Scan for the cell matching the given text and deliver its (x, y) coordinate at center. 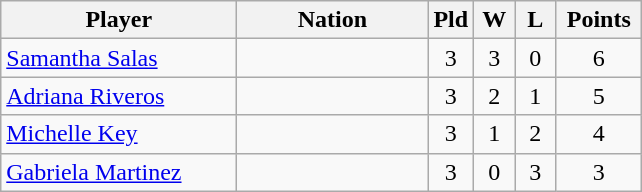
Michelle Key (119, 134)
Gabriela Martinez (119, 172)
Player (119, 20)
Adriana Riveros (119, 96)
4 (599, 134)
W (494, 20)
Points (599, 20)
Nation (332, 20)
L (536, 20)
Samantha Salas (119, 58)
Pld (451, 20)
6 (599, 58)
5 (599, 96)
